Determine the (X, Y) coordinate at the center of the cell enclosing the given text.  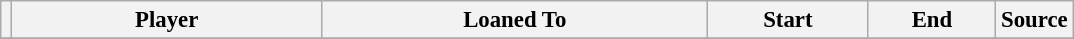
Loaned To (515, 20)
Player (166, 20)
End (932, 20)
Source (1034, 20)
Start (788, 20)
